Identify which cell holds the provided text, then report its [x, y] central coordinate. 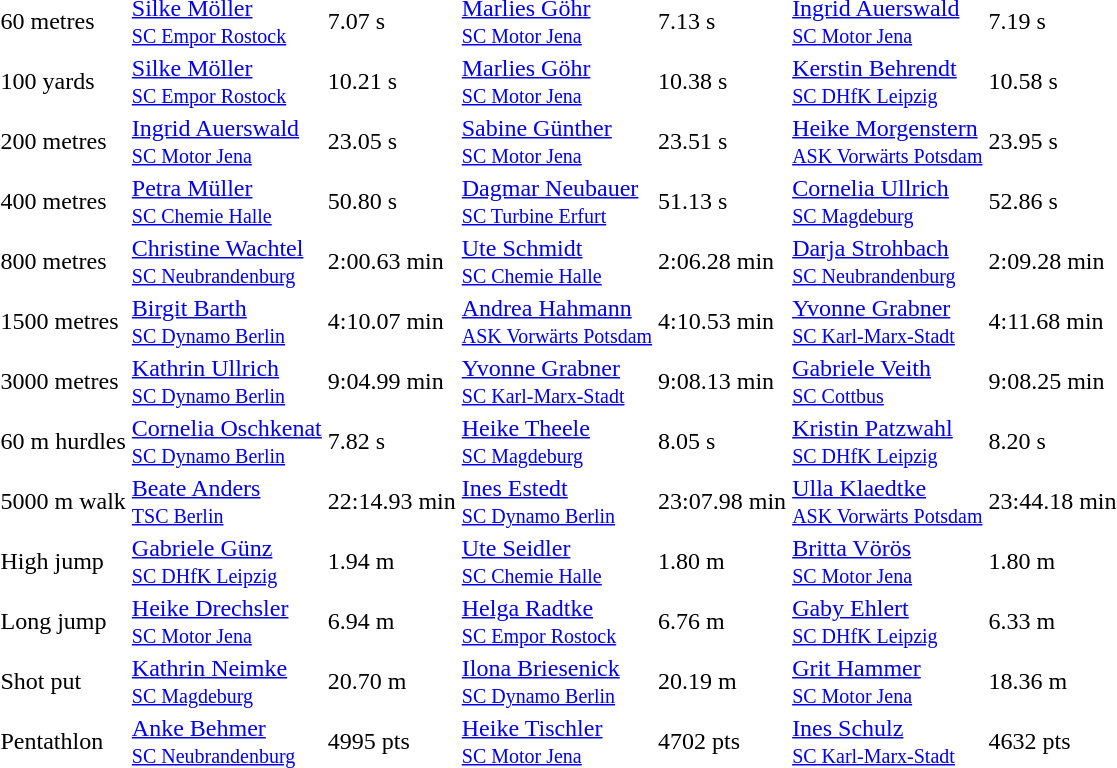
Ingrid AuerswaldSC Motor Jena [226, 142]
Birgit BarthSC Dynamo Berlin [226, 322]
Ines EstedtSC Dynamo Berlin [556, 502]
Darja StrohbachSC Neubrandenburg [888, 262]
8.05 s [722, 442]
6.94 m [392, 622]
51.13 s [722, 202]
Cornelia UllrichSC Magdeburg [888, 202]
22:14.93 min [392, 502]
Kathrin UllrichSC Dynamo Berlin [226, 382]
Britta VörösSC Motor Jena [888, 562]
4:10.07 min [392, 322]
2:06.28 min [722, 262]
Heike MorgensternASK Vorwärts Potsdam [888, 142]
Gaby EhlertSC DHfK Leipzig [888, 622]
1.80 m [722, 562]
Kerstin BehrendtSC DHfK Leipzig [888, 82]
Beate AndersTSC Berlin [226, 502]
2:00.63 min [392, 262]
Ute SchmidtSC Chemie Halle [556, 262]
Cornelia OschkenatSC Dynamo Berlin [226, 442]
Kristin PatzwahlSC DHfK Leipzig [888, 442]
Silke MöllerSC Empor Rostock [226, 82]
6.76 m [722, 622]
4:10.53 min [722, 322]
Sabine GüntherSC Motor Jena [556, 142]
Gabriele VeithSC Cottbus [888, 382]
Dagmar NeubauerSC Turbine Erfurt [556, 202]
23.51 s [722, 142]
10.38 s [722, 82]
Heike TheeleSC Magdeburg [556, 442]
7.82 s [392, 442]
23:07.98 min [722, 502]
50.80 s [392, 202]
20.19 m [722, 682]
Ute SeidlerSC Chemie Halle [556, 562]
Andrea HahmannASK Vorwärts Potsdam [556, 322]
Ulla KlaedtkeASK Vorwärts Potsdam [888, 502]
20.70 m [392, 682]
Ilona BriesenickSC Dynamo Berlin [556, 682]
10.21 s [392, 82]
9:08.13 min [722, 382]
9:04.99 min [392, 382]
Christine WachtelSC Neubrandenburg [226, 262]
1.94 m [392, 562]
Helga RadtkeSC Empor Rostock [556, 622]
23.05 s [392, 142]
Grit HammerSC Motor Jena [888, 682]
Heike DrechslerSC Motor Jena [226, 622]
Kathrin NeimkeSC Magdeburg [226, 682]
Marlies GöhrSC Motor Jena [556, 82]
Petra MüllerSC Chemie Halle [226, 202]
Gabriele GünzSC DHfK Leipzig [226, 562]
